Extract the (X, Y) coordinate from the center of the cell holding the provided text.  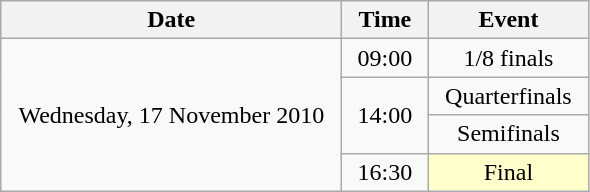
Quarterfinals (508, 96)
09:00 (385, 58)
Semifinals (508, 134)
16:30 (385, 172)
Event (508, 20)
Time (385, 20)
14:00 (385, 115)
1/8 finals (508, 58)
Wednesday, 17 November 2010 (172, 115)
Date (172, 20)
Final (508, 172)
